Search for the cell housing the specified text and yield its (X, Y) center coordinate. 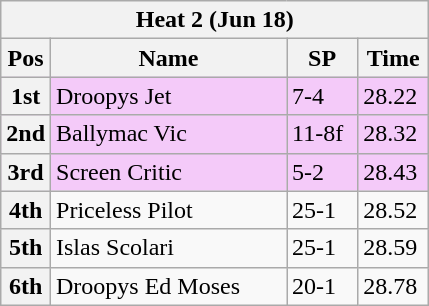
4th (26, 210)
Pos (26, 58)
1st (26, 96)
SP (322, 58)
28.78 (394, 286)
Screen Critic (169, 172)
7-4 (322, 96)
Droopys Jet (169, 96)
Priceless Pilot (169, 210)
Droopys Ed Moses (169, 286)
3rd (26, 172)
Time (394, 58)
11-8f (322, 134)
Ballymac Vic (169, 134)
6th (26, 286)
2nd (26, 134)
Heat 2 (Jun 18) (215, 20)
28.52 (394, 210)
Name (169, 58)
28.59 (394, 248)
20-1 (322, 286)
28.43 (394, 172)
5-2 (322, 172)
Islas Scolari (169, 248)
28.22 (394, 96)
5th (26, 248)
28.32 (394, 134)
